Locate the cell with the specified text and output its (x, y) center coordinate. 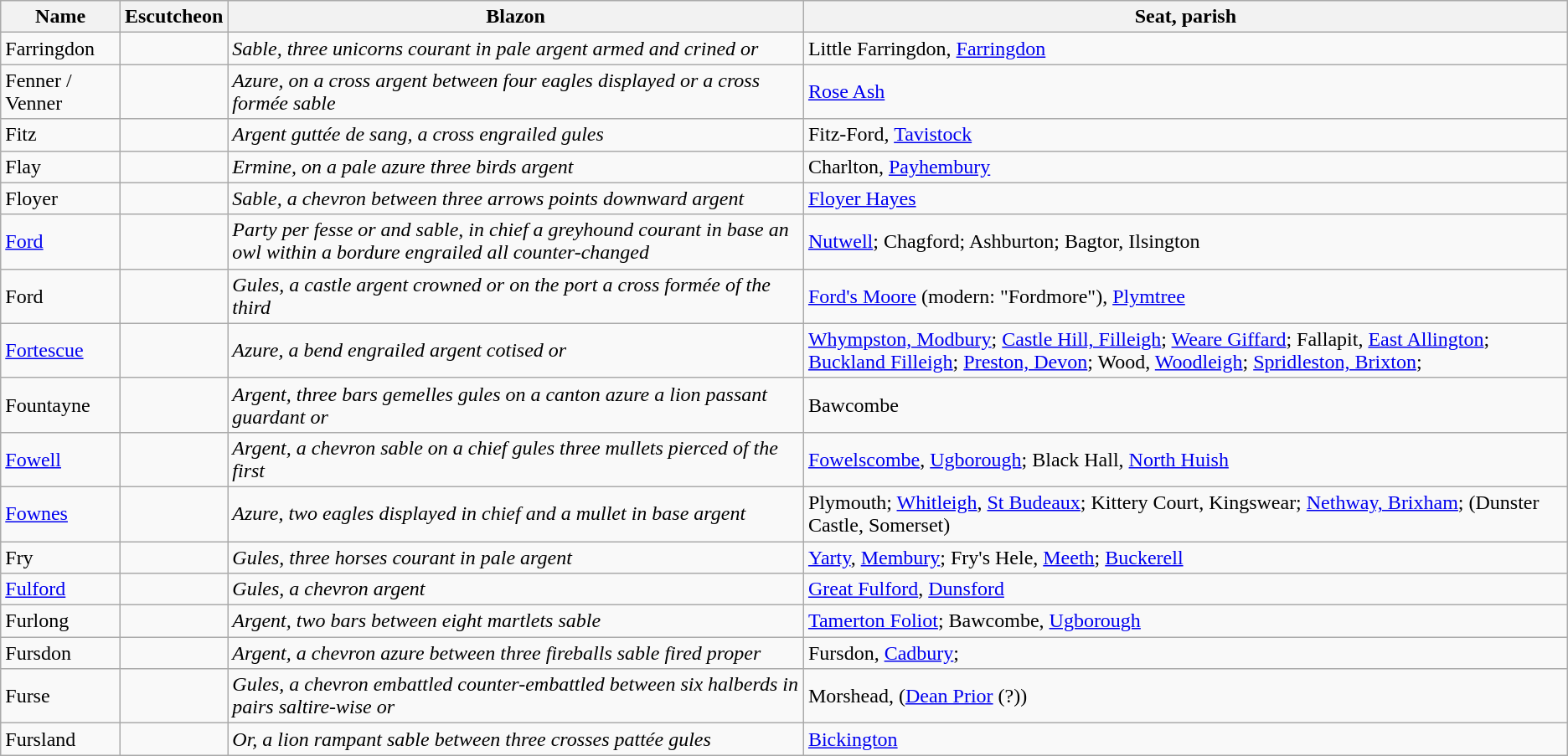
Charlton, Payhembury (1185, 167)
Escutcheon (173, 17)
Bickington (1185, 739)
Bawcombe (1185, 405)
Nutwell; Chagford; Ashburton; Bagtor, Ilsington (1185, 241)
Fountayne (60, 405)
Ford's Moore (modern: "Fordmore"), Plymtree (1185, 296)
Name (60, 17)
Flay (60, 167)
Gules, a chevron embattled counter-embattled between six halberds in pairs saltire-wise or (516, 697)
Fry (60, 557)
Ermine, on a pale azure three birds argent (516, 167)
Argent, a chevron azure between three fireballs sable fired proper (516, 653)
Floyer (60, 198)
Tamerton Foliot; Bawcombe, Ugborough (1185, 621)
Great Fulford, Dunsford (1185, 589)
Fulford (60, 589)
Fowelscombe, Ugborough; Black Hall, North Huish (1185, 459)
Sable, a chevron between three arrows points downward argent (516, 198)
Little Farringdon, Farringdon (1185, 49)
Azure, a bend engrailed argent cotised or (516, 350)
Gules, a chevron argent (516, 589)
Argent, two bars between eight martlets sable (516, 621)
Fursland (60, 739)
Or, a lion rampant sable between three crosses pattée gules (516, 739)
Fowell (60, 459)
Argent guttée de sang, a cross engrailed gules (516, 135)
Fursdon, Cadbury; (1185, 653)
Farringdon (60, 49)
Fitz (60, 135)
Fenner / Venner (60, 92)
Fownes (60, 514)
Gules, a castle argent crowned or on the port a cross formée of the third (516, 296)
Sable, three unicorns courant in pale argent armed and crined or (516, 49)
Fortescue (60, 350)
Party per fesse or and sable, in chief a greyhound courant in base an owl within a bordure engrailed all counter-changed (516, 241)
Furlong (60, 621)
Furse (60, 697)
Argent, three bars gemelles gules on a canton azure a lion passant guardant or (516, 405)
Morshead, (Dean Prior (?)) (1185, 697)
Rose Ash (1185, 92)
Blazon (516, 17)
Azure, two eagles displayed in chief and a mullet in base argent (516, 514)
Yarty, Membury; Fry's Hele, Meeth; Buckerell (1185, 557)
Argent, a chevron sable on a chief gules three mullets pierced of the first (516, 459)
Fitz-Ford, Tavistock (1185, 135)
Azure, on a cross argent between four eagles displayed or a cross formée sable (516, 92)
Seat, parish (1185, 17)
Floyer Hayes (1185, 198)
Plymouth; Whitleigh, St Budeaux; Kittery Court, Kingswear; Nethway, Brixham; (Dunster Castle, Somerset) (1185, 514)
Fursdon (60, 653)
Gules, three horses courant in pale argent (516, 557)
